Find where the given text appears and provide that cell's center as [X, Y] coordinate. 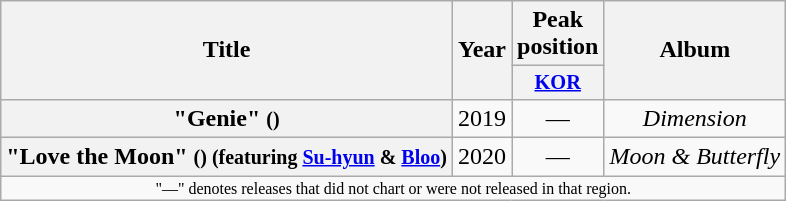
"—" denotes releases that did not chart or were not released in that region. [394, 188]
Dimension [695, 118]
KOR [558, 83]
Moon & Butterfly [695, 157]
"Genie" () [227, 118]
Year [482, 50]
"Love the Moon" () (featuring Su-hyun & Bloo) [227, 157]
2019 [482, 118]
Album [695, 50]
2020 [482, 157]
Title [227, 50]
Peakposition [558, 34]
